Output the (X, Y) coordinate of the center of the cell containing the given text.  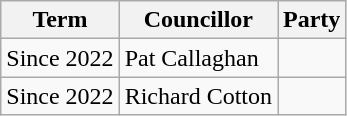
Richard Cotton (198, 96)
Party (312, 20)
Pat Callaghan (198, 58)
Councillor (198, 20)
Term (60, 20)
